Find where the given text appears and provide that cell's center as [X, Y] coordinate. 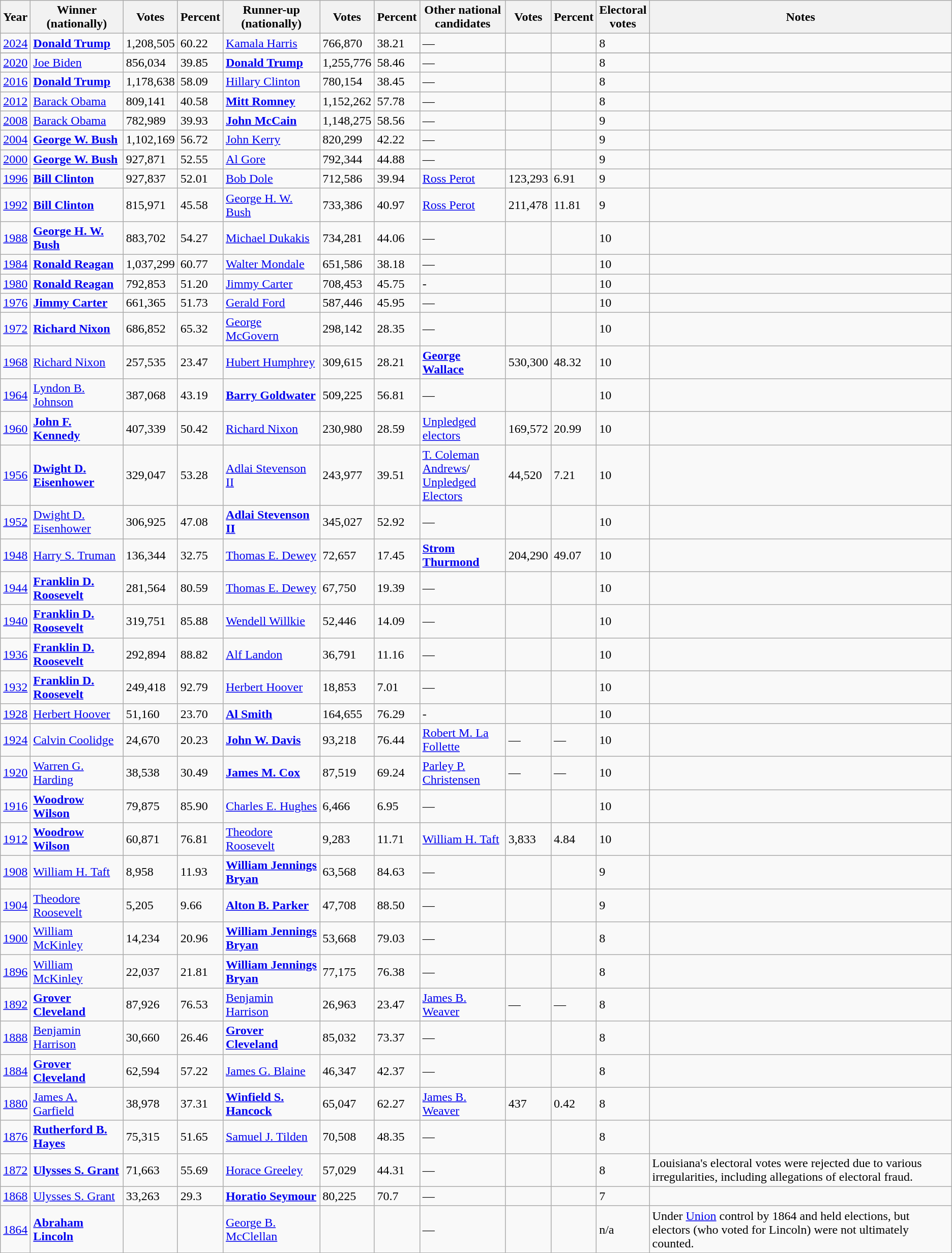
Walter Mondale [271, 264]
1940 [15, 621]
19.39 [397, 588]
Lyndon B. Johnson [77, 396]
1984 [15, 264]
686,852 [151, 330]
1952 [15, 522]
58.46 [397, 63]
44,520 [528, 475]
230,980 [347, 428]
88.50 [397, 905]
39.51 [397, 475]
33,263 [151, 1196]
4.84 [574, 839]
James M. Cox [271, 773]
Gerald Ford [271, 303]
712,586 [347, 178]
11.93 [200, 873]
Robert M. La Follette [463, 739]
39.85 [200, 63]
1864 [15, 1229]
211,478 [528, 204]
38.45 [397, 82]
39.93 [200, 121]
1908 [15, 873]
1904 [15, 905]
Rutherford B. Hayes [77, 1137]
38,538 [151, 773]
6.95 [397, 805]
587,446 [347, 303]
38.18 [397, 264]
1932 [15, 688]
387,068 [151, 396]
9.66 [200, 905]
1,148,275 [347, 121]
1872 [15, 1170]
Winfield S. Hancock [271, 1103]
75,315 [151, 1137]
Parley P. Christensen [463, 773]
57,029 [347, 1170]
79,875 [151, 805]
30,660 [151, 1037]
76.44 [397, 739]
23.70 [200, 713]
52,446 [347, 621]
76.53 [200, 1005]
733,386 [347, 204]
93,218 [347, 739]
1884 [15, 1071]
136,344 [151, 555]
927,837 [151, 178]
820,299 [347, 140]
63,568 [347, 873]
50.42 [200, 428]
Unpledged electors [463, 428]
1892 [15, 1005]
20.23 [200, 739]
76.81 [200, 839]
Kamala Harris [271, 43]
7.21 [574, 475]
281,564 [151, 588]
1912 [15, 839]
37.31 [200, 1103]
1,102,169 [151, 140]
1880 [15, 1103]
51,160 [151, 713]
298,142 [347, 330]
88.82 [200, 654]
1876 [15, 1137]
26.46 [200, 1037]
30.49 [200, 773]
Alton B. Parker [271, 905]
345,027 [347, 522]
42.22 [397, 140]
Abraham Lincoln [77, 1229]
72,657 [347, 555]
1928 [15, 713]
123,293 [528, 178]
1948 [15, 555]
708,453 [347, 283]
65,047 [347, 1103]
George Wallace [463, 362]
85.90 [200, 805]
7.01 [397, 688]
40.58 [200, 101]
1,178,638 [151, 82]
T. Coleman Andrews/Unpledged Electors [463, 475]
54.27 [200, 238]
243,977 [347, 475]
Strom Thurmond [463, 555]
204,290 [528, 555]
John F. Kennedy [77, 428]
55.69 [200, 1170]
14,234 [151, 939]
45.75 [397, 283]
164,655 [347, 713]
1868 [15, 1196]
24,670 [151, 739]
85,032 [347, 1037]
57.78 [397, 101]
Other nationalcandidates [463, 17]
60.22 [200, 43]
1960 [15, 428]
1,037,299 [151, 264]
792,853 [151, 283]
53,668 [347, 939]
407,339 [151, 428]
Bob Dole [271, 178]
Al Gore [271, 159]
Michael Dukakis [271, 238]
Harry S. Truman [77, 555]
14.09 [397, 621]
45.95 [397, 303]
1976 [15, 303]
257,535 [151, 362]
87,926 [151, 1005]
44.06 [397, 238]
80.59 [200, 588]
780,154 [347, 82]
48.32 [574, 362]
85.88 [200, 621]
1,208,505 [151, 43]
28.35 [397, 330]
11.81 [574, 204]
1936 [15, 654]
883,702 [151, 238]
John W. Davis [271, 739]
1972 [15, 330]
1916 [15, 805]
James A. Garfield [77, 1103]
40.97 [397, 204]
856,034 [151, 63]
2012 [15, 101]
Wendell Willkie [271, 621]
2024 [15, 43]
Horatio Seymour [271, 1196]
249,418 [151, 688]
Year [15, 17]
Runner-up (nationally) [271, 17]
Winner (nationally) [77, 17]
n/a [623, 1229]
56.81 [397, 396]
661,365 [151, 303]
Al Smith [271, 713]
62,594 [151, 1071]
1896 [15, 971]
43.19 [200, 396]
46,347 [347, 1071]
56.72 [200, 140]
292,894 [151, 654]
70.7 [397, 1196]
James G. Blaine [271, 1071]
2008 [15, 121]
42.37 [397, 1071]
49.07 [574, 555]
Barry Goldwater [271, 396]
26,963 [347, 1005]
2016 [15, 82]
1996 [15, 178]
Louisiana's electoral votes were rejected due to various irregularities, including allegations of electoral fraud. [800, 1170]
29.3 [200, 1196]
6,466 [347, 805]
1980 [15, 283]
17.45 [397, 555]
Charles E. Hughes [271, 805]
782,989 [151, 121]
62.27 [397, 1103]
65.32 [200, 330]
18,853 [347, 688]
80,225 [347, 1196]
48.35 [397, 1137]
1956 [15, 475]
53.28 [200, 475]
1,152,262 [347, 101]
38.21 [397, 43]
169,572 [528, 428]
28.21 [397, 362]
1924 [15, 739]
John Kerry [271, 140]
2000 [15, 159]
809,141 [151, 101]
Hubert Humphrey [271, 362]
2020 [15, 63]
70,508 [347, 1137]
1920 [15, 773]
45.58 [200, 204]
329,047 [151, 475]
509,225 [347, 396]
5,205 [151, 905]
57.22 [200, 1071]
9,283 [347, 839]
George B. McClellan [271, 1229]
58.09 [200, 82]
1988 [15, 238]
Calvin Coolidge [77, 739]
92.79 [200, 688]
1,255,776 [347, 63]
John McCain [271, 121]
7 [623, 1196]
11.16 [397, 654]
Alf Landon [271, 654]
47,708 [347, 905]
69.24 [397, 773]
309,615 [347, 362]
20.99 [574, 428]
Under Union control by 1864 and held elections, but electors (who voted for Lincoln) were not ultimately counted. [800, 1229]
47.08 [200, 522]
76.29 [397, 713]
51.65 [200, 1137]
1888 [15, 1037]
1944 [15, 588]
927,871 [151, 159]
0.42 [574, 1103]
84.63 [397, 873]
651,586 [347, 264]
44.31 [397, 1170]
52.55 [200, 159]
8,958 [151, 873]
319,751 [151, 621]
792,344 [347, 159]
11.71 [397, 839]
766,870 [347, 43]
52.01 [200, 178]
39.94 [397, 178]
2004 [15, 140]
79.03 [397, 939]
1968 [15, 362]
1964 [15, 396]
87,519 [347, 773]
3,833 [528, 839]
Electoralvotes [623, 17]
815,971 [151, 204]
Hillary Clinton [271, 82]
58.56 [397, 121]
Horace Greeley [271, 1170]
77,175 [347, 971]
71,663 [151, 1170]
60.77 [200, 264]
28.59 [397, 428]
437 [528, 1103]
George McGovern [271, 330]
73.37 [397, 1037]
51.20 [200, 283]
21.81 [200, 971]
306,925 [151, 522]
36,791 [347, 654]
38,978 [151, 1103]
Mitt Romney [271, 101]
20.96 [200, 939]
1992 [15, 204]
1900 [15, 939]
76.38 [397, 971]
32.75 [200, 555]
44.88 [397, 159]
Joe Biden [77, 63]
Samuel J. Tilden [271, 1137]
52.92 [397, 522]
Warren G. Harding [77, 773]
6.91 [574, 178]
Notes [800, 17]
22,037 [151, 971]
60,871 [151, 839]
734,281 [347, 238]
530,300 [528, 362]
67,750 [347, 588]
51.73 [200, 303]
